Find where the given text appears and provide that cell's center as [x, y] coordinate. 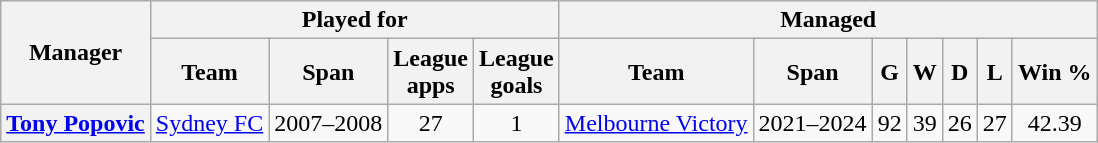
Leagueapps [431, 72]
Played for [354, 20]
2007–2008 [328, 123]
G [890, 72]
Melbourne Victory [656, 123]
2021–2024 [812, 123]
Tony Popovic [76, 123]
Managed [828, 20]
26 [960, 123]
92 [890, 123]
Manager [76, 52]
D [960, 72]
42.39 [1054, 123]
Leaguegoals [517, 72]
39 [924, 123]
Sydney FC [209, 123]
1 [517, 123]
L [994, 72]
W [924, 72]
Win % [1054, 72]
